Capture the cell that displays the provided text and extract its (x, y) central coordinate. 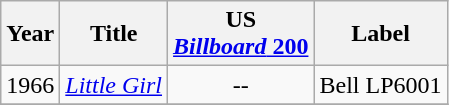
Year (30, 34)
Little Girl (114, 85)
1966 (30, 85)
Label (380, 34)
Bell LP6001 (380, 85)
US Billboard 200 (241, 34)
Title (114, 34)
-- (241, 85)
